Return the (X, Y) coordinate for the center point of the cell that contains the specified text.  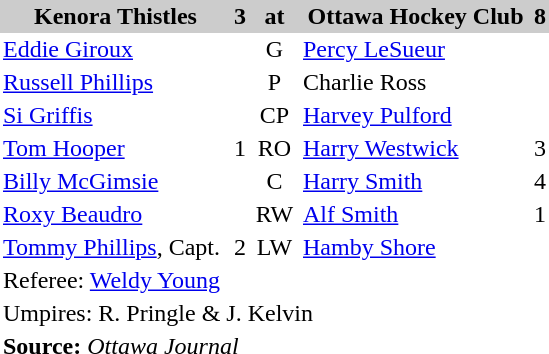
LW (274, 248)
Referee: Weldy Young (274, 280)
Kenora Thistles (116, 16)
4 (540, 182)
RW (274, 214)
Harry Smith (416, 182)
Harry Westwick (416, 148)
Russell Phillips (116, 82)
P (274, 82)
G (274, 50)
Tommy Phillips, Capt. (116, 248)
Alf Smith (416, 214)
2 (240, 248)
Tom Hooper (116, 148)
Si Griffis (116, 116)
C (274, 182)
8 (540, 16)
Hamby Shore (416, 248)
Eddie Giroux (116, 50)
Harvey Pulford (416, 116)
Billy McGimsie (116, 182)
Percy LeSueur (416, 50)
CP (274, 116)
Charlie Ross (416, 82)
Ottawa Hockey Club (416, 16)
RO (274, 148)
Roxy Beaudro (116, 214)
at (274, 16)
Umpires: R. Pringle & J. Kelvin (274, 314)
